For the text-containing cell, return its midpoint in (X, Y) coordinate format. 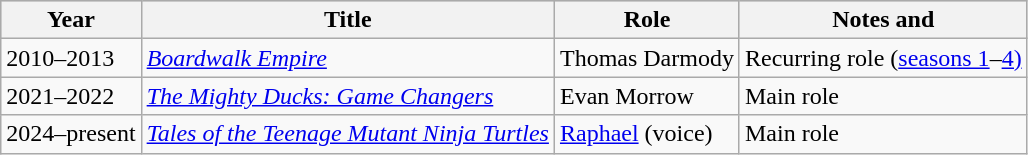
Title (348, 20)
Thomas Darmody (646, 58)
Tales of the Teenage Mutant Ninja Turtles (348, 134)
2021–2022 (71, 96)
Evan Morrow (646, 96)
Recurring role (seasons 1–4) (883, 58)
2010–2013 (71, 58)
2024–present (71, 134)
Boardwalk Empire (348, 58)
Raphael (voice) (646, 134)
Notes and (883, 20)
Role (646, 20)
Year (71, 20)
The Mighty Ducks: Game Changers (348, 96)
